Output the (x, y) coordinate of the center of the cell containing the given text.  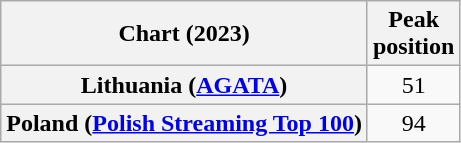
51 (413, 85)
Chart (2023) (184, 34)
Peakposition (413, 34)
94 (413, 123)
Lithuania (AGATA) (184, 85)
Poland (Polish Streaming Top 100) (184, 123)
